Detect which cell encompasses the target text, then output its [X, Y] center coordinate. 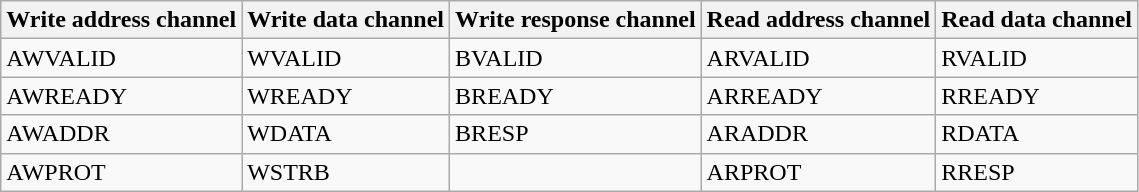
BVALID [576, 58]
ARVALID [818, 58]
WSTRB [346, 172]
AWPROT [122, 172]
ARADDR [818, 134]
AWREADY [122, 96]
AWVALID [122, 58]
BREADY [576, 96]
Write data channel [346, 20]
Write response channel [576, 20]
ARPROT [818, 172]
WVALID [346, 58]
BRESP [576, 134]
ARREADY [818, 96]
Read address channel [818, 20]
WREADY [346, 96]
AWADDR [122, 134]
RRESP [1037, 172]
Write address channel [122, 20]
RREADY [1037, 96]
RVALID [1037, 58]
WDATA [346, 134]
Read data channel [1037, 20]
RDATA [1037, 134]
